Return the (X, Y) coordinate for the center point of the cell that contains the specified text.  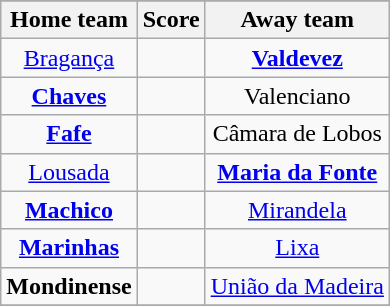
Mirandela (297, 210)
Fafe (69, 134)
Lousada (69, 172)
Lixa (297, 248)
Marinhas (69, 248)
Machico (69, 210)
União da Madeira (297, 286)
Away team (297, 20)
Score (171, 20)
Home team (69, 20)
Valdevez (297, 58)
Bragança (69, 58)
Chaves (69, 96)
Maria da Fonte (297, 172)
Mondinense (69, 286)
Valenciano (297, 96)
Câmara de Lobos (297, 134)
